Output the (X, Y) coordinate of the center of the cell containing the given text.  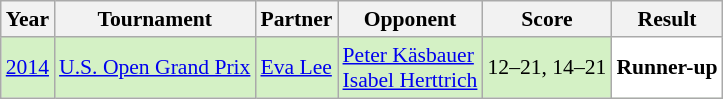
Tournament (154, 19)
Runner-up (666, 68)
Peter Käsbauer Isabel Herttrich (410, 68)
Year (28, 19)
2014 (28, 68)
Partner (296, 19)
Eva Lee (296, 68)
12–21, 14–21 (546, 68)
Score (546, 19)
Opponent (410, 19)
U.S. Open Grand Prix (154, 68)
Result (666, 19)
